Capture the cell that displays the provided text and extract its [X, Y] central coordinate. 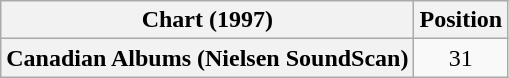
Position [461, 20]
Canadian Albums (Nielsen SoundScan) [208, 58]
31 [461, 58]
Chart (1997) [208, 20]
